For the text-containing cell, return its midpoint in (X, Y) coordinate format. 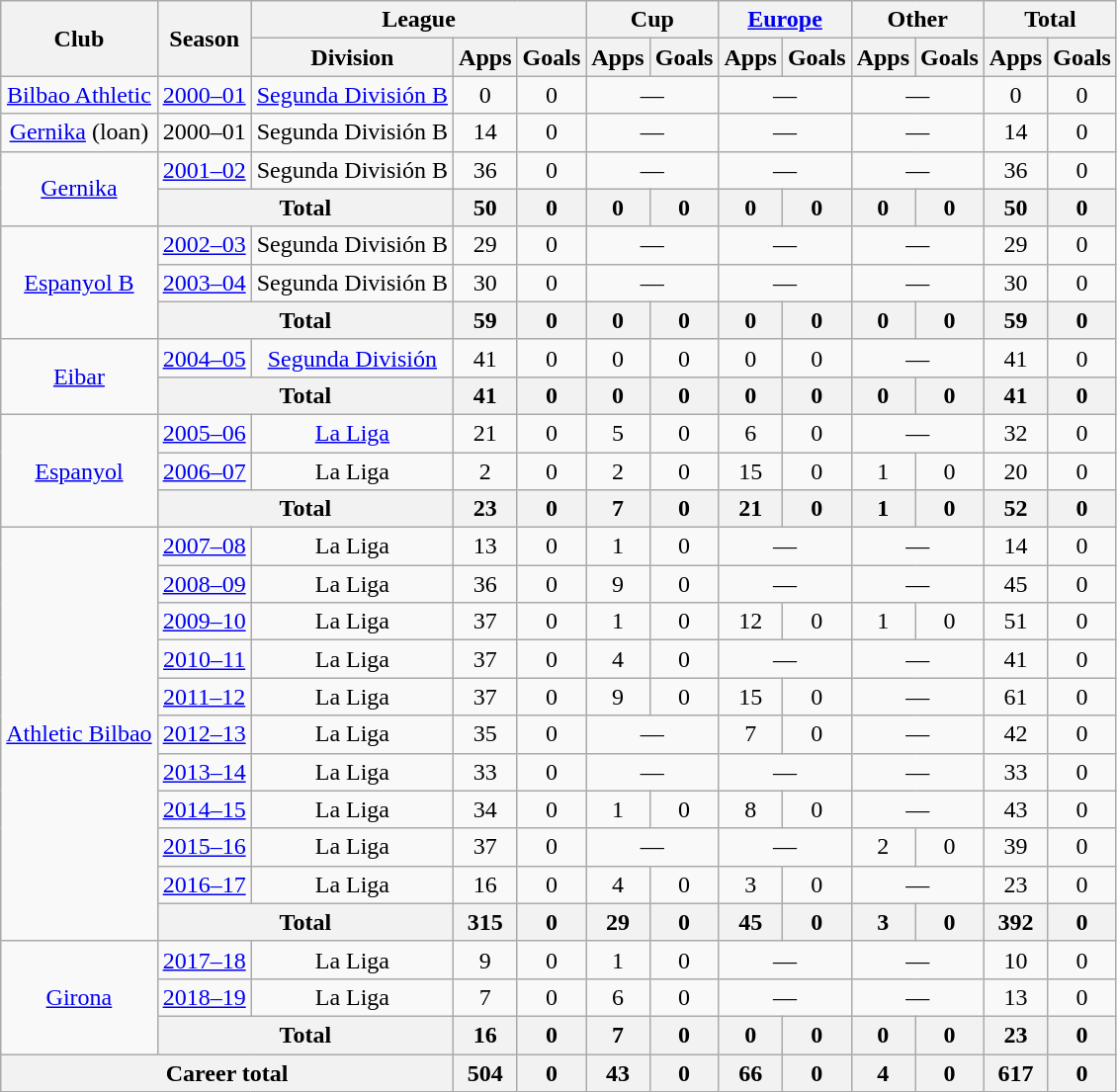
35 (485, 734)
Bilbao Athletic (79, 95)
2005–06 (204, 433)
League (419, 20)
32 (1015, 433)
2013–14 (204, 772)
10 (1015, 960)
2017–18 (204, 960)
Club (79, 39)
2007–08 (204, 546)
12 (750, 622)
2015–16 (204, 847)
5 (618, 433)
2018–19 (204, 997)
504 (485, 1072)
Career total (227, 1072)
2002–03 (204, 245)
Cup (652, 20)
2004–05 (204, 358)
392 (1015, 922)
315 (485, 922)
2009–10 (204, 622)
61 (1015, 697)
Eibar (79, 377)
Athletic Bilbao (79, 735)
52 (1015, 509)
51 (1015, 622)
2006–07 (204, 471)
Season (204, 39)
2012–13 (204, 734)
Division (352, 57)
617 (1015, 1072)
Girona (79, 997)
Espanyol B (79, 283)
Segunda División (352, 358)
Europe (785, 20)
39 (1015, 847)
2008–09 (204, 584)
2014–15 (204, 809)
2001–02 (204, 170)
42 (1015, 734)
Gernika (79, 189)
66 (750, 1072)
2011–12 (204, 697)
2003–04 (204, 283)
Gernika (loan) (79, 132)
20 (1015, 471)
8 (750, 809)
2016–17 (204, 884)
Espanyol (79, 470)
2010–11 (204, 659)
34 (485, 809)
Other (917, 20)
